Capture the cell that displays the provided text and extract its [X, Y] central coordinate. 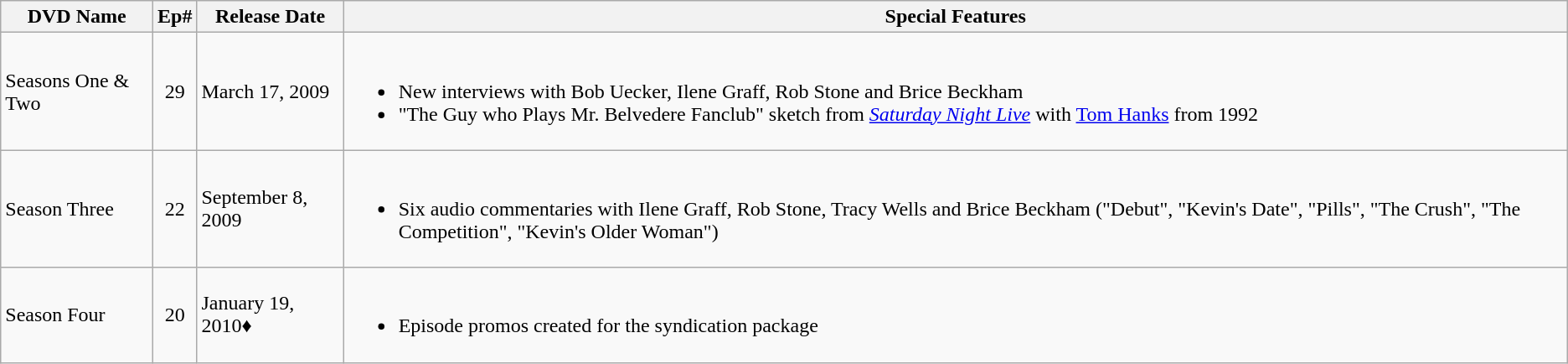
Special Features [955, 17]
22 [175, 209]
Season Four [77, 315]
Release Date [270, 17]
Season Three [77, 209]
DVD Name [77, 17]
Episode promos created for the syndication package [955, 315]
March 17, 2009 [270, 91]
Ep# [175, 17]
20 [175, 315]
Seasons One & Two [77, 91]
29 [175, 91]
September 8, 2009 [270, 209]
January 19, 2010♦ [270, 315]
